Return (X, Y) of the center of cell containing provided text 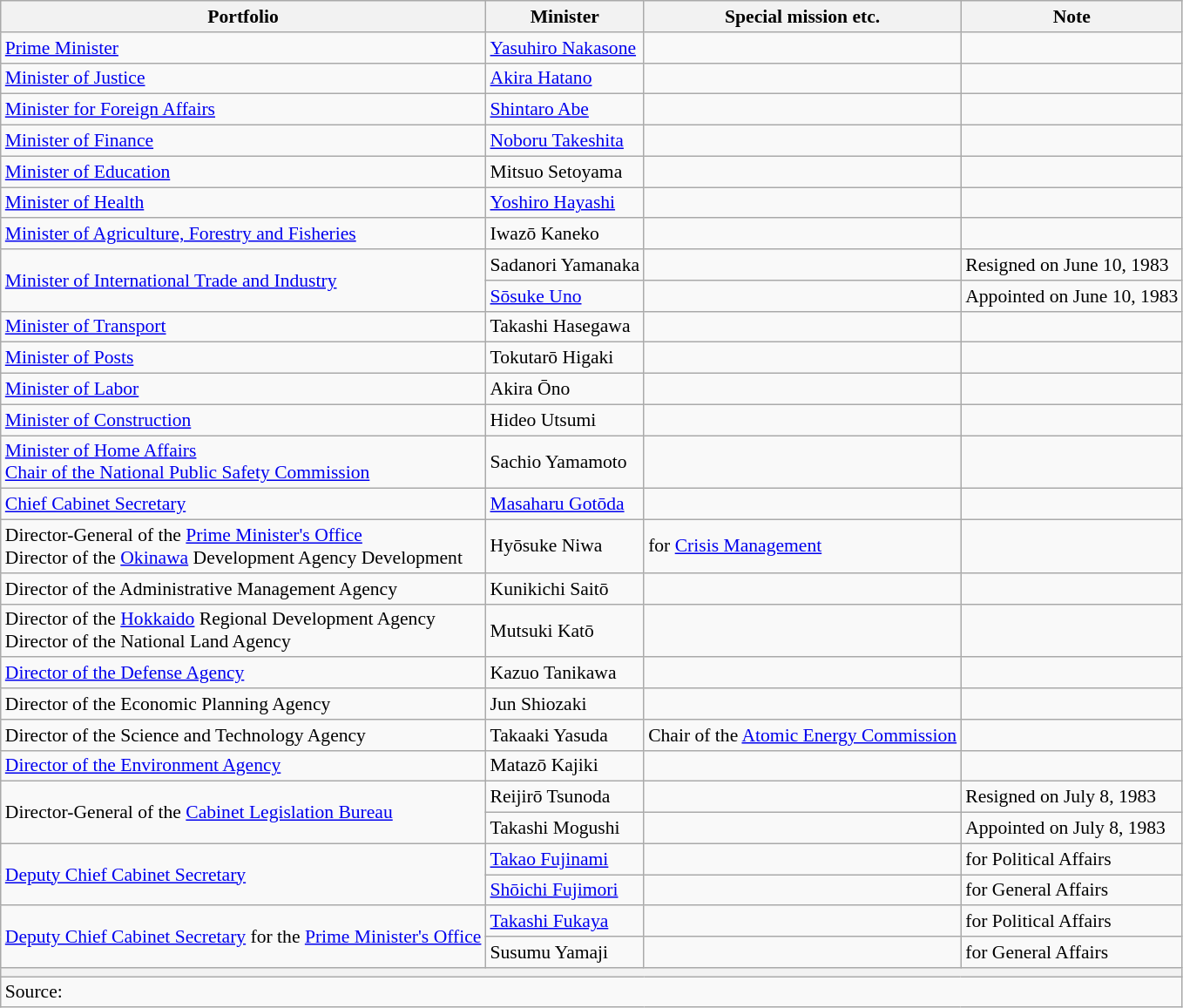
Noboru Takeshita (564, 141)
Akira Ōno (564, 389)
Mutsuki Katō (564, 631)
Minister of Finance (244, 141)
Sadanori Yamanaka (564, 265)
Shintaro Abe (564, 110)
Deputy Chief Cabinet Secretary for the Prime Minister's Office (244, 937)
Sōsuke Uno (564, 296)
Special mission etc. (802, 17)
Hideo Utsumi (564, 420)
Resigned on July 8, 1983 (1071, 797)
Appointed on June 10, 1983 (1071, 296)
Appointed on July 8, 1983 (1071, 829)
Director of the Science and Technology Agency (244, 735)
Director-General of the Prime Minister's OfficeDirector of the Okinawa Development Agency Development (244, 547)
Director-General of the Cabinet Legislation Bureau (244, 812)
Takashi Fukaya (564, 922)
Kazuo Tanikawa (564, 673)
Director of the Environment Agency (244, 766)
Minister for Foreign Affairs (244, 110)
Masaharu Gotōda (564, 504)
Takashi Hasegawa (564, 327)
Chief Cabinet Secretary (244, 504)
for Crisis Management (802, 547)
Yasuhiro Nakasone (564, 48)
Takao Fujinami (564, 859)
Hyōsuke Niwa (564, 547)
Matazō Kajiki (564, 766)
Director of the Economic Planning Agency (244, 704)
Prime Minister (244, 48)
Sachio Yamamoto (564, 462)
Minister of Transport (244, 327)
Takashi Mogushi (564, 829)
Tokutarō Higaki (564, 358)
Deputy Chief Cabinet Secretary (244, 875)
Portfolio (244, 17)
Chair of the Atomic Energy Commission (802, 735)
Source: (592, 992)
Iwazō Kaneko (564, 234)
Director of the Hokkaido Regional Development AgencyDirector of the National Land Agency (244, 631)
Minister of Agriculture, Forestry and Fisheries (244, 234)
Jun Shiozaki (564, 704)
Note (1071, 17)
Akira Hatano (564, 78)
Yoshiro Hayashi (564, 203)
Minister of International Trade and Industry (244, 281)
Mitsuo Setoyama (564, 172)
Minister of Home AffairsChair of the National Public Safety Commission (244, 462)
Minister of Posts (244, 358)
Takaaki Yasuda (564, 735)
Kunikichi Saitō (564, 589)
Director of the Administrative Management Agency (244, 589)
Reijirō Tsunoda (564, 797)
Minister of Labor (244, 389)
Minister (564, 17)
Minister of Education (244, 172)
Minister of Construction (244, 420)
Minister of Justice (244, 78)
Minister of Health (244, 203)
Director of the Defense Agency (244, 673)
Susumu Yamaji (564, 952)
Shōichi Fujimori (564, 890)
Resigned on June 10, 1983 (1071, 265)
